Pinpoint the cell where the given text exists, returning its [X, Y] midpoint coordinate. 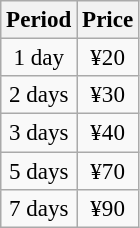
¥30 [108, 95]
¥20 [108, 58]
Period [39, 20]
3 days [39, 133]
7 days [39, 209]
Price [108, 20]
¥40 [108, 133]
¥90 [108, 209]
5 days [39, 171]
2 days [39, 95]
1 day [39, 58]
¥70 [108, 171]
